For the text-containing cell, return its midpoint in [x, y] coordinate format. 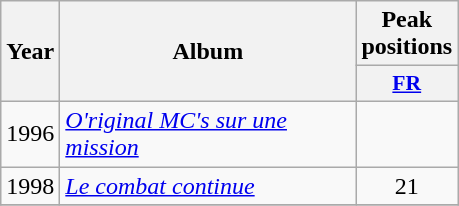
Le combat continue [208, 185]
FR [407, 84]
O'riginal MC's sur une mission [208, 134]
Year [30, 52]
Album [208, 52]
1996 [30, 134]
21 [407, 185]
1998 [30, 185]
Peak positions [407, 34]
